Search for the cell housing the specified text and yield its [x, y] center coordinate. 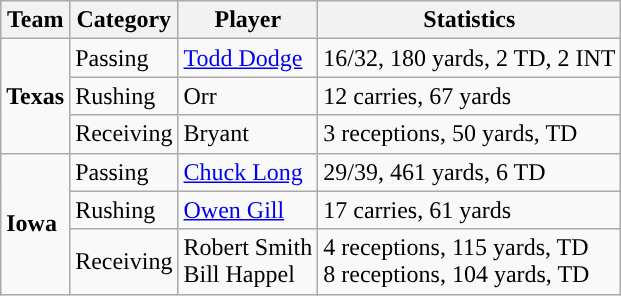
Team [36, 20]
Texas [36, 96]
3 receptions, 50 yards, TD [470, 134]
29/39, 461 yards, 6 TD [470, 172]
Orr [248, 96]
Todd Dodge [248, 58]
16/32, 180 yards, 2 TD, 2 INT [470, 58]
Bryant [248, 134]
Iowa [36, 224]
Player [248, 20]
Owen Gill [248, 210]
17 carries, 61 yards [470, 210]
Statistics [470, 20]
12 carries, 67 yards [470, 96]
Robert SmithBill Happel [248, 262]
Chuck Long [248, 172]
Category [124, 20]
4 receptions, 115 yards, TD8 receptions, 104 yards, TD [470, 262]
